Return the [x, y] coordinate for the center point of the cell that contains the specified text.  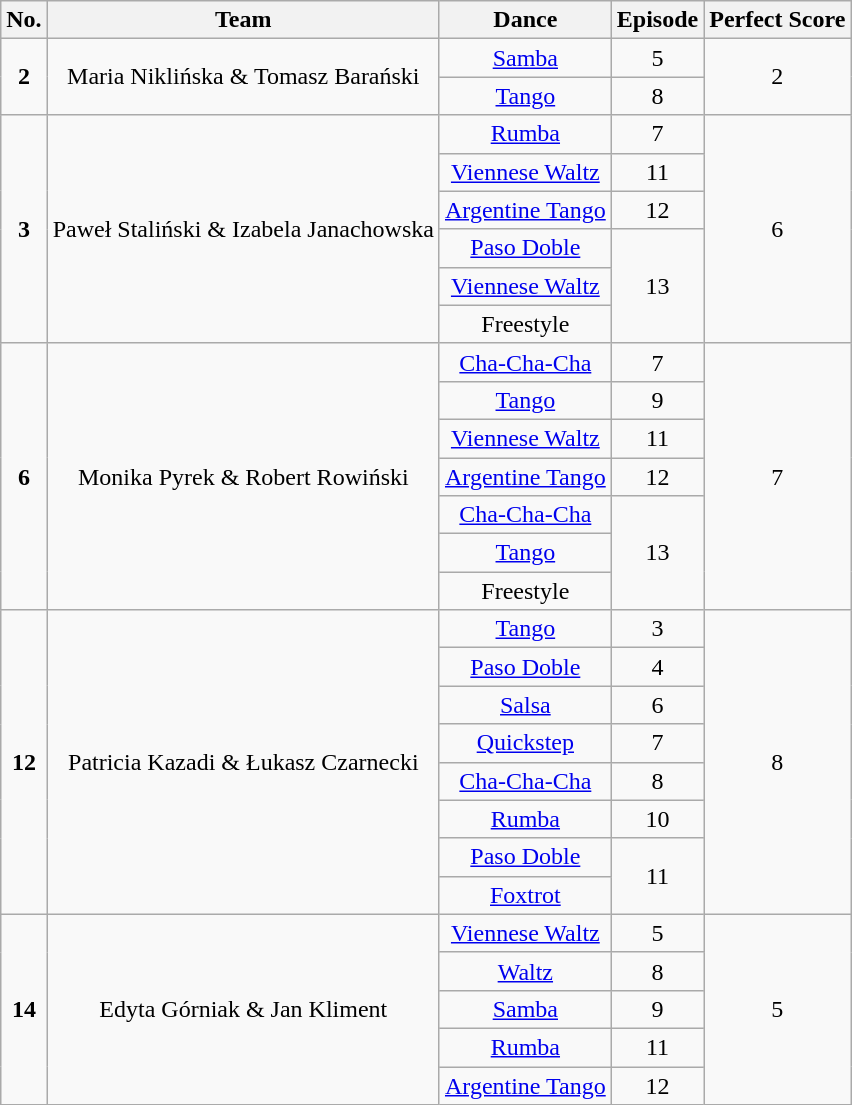
Quickstep [525, 743]
Team [243, 20]
Monika Pyrek & Robert Rowiński [243, 476]
Maria Niklińska & Tomasz Barański [243, 77]
Perfect Score [778, 20]
Foxtrot [525, 895]
4 [657, 667]
Episode [657, 20]
Dance [525, 20]
Patricia Kazadi & Łukasz Czarnecki [243, 762]
14 [24, 1009]
Waltz [525, 971]
No. [24, 20]
Salsa [525, 705]
Paweł Staliński & Izabela Janachowska [243, 229]
10 [657, 819]
Edyta Górniak & Jan Kliment [243, 1009]
